Return (X, Y) of the center of cell containing provided text 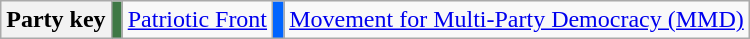
Patriotic Front (197, 20)
Movement for Multi-Party Democracy (MMD) (517, 20)
Party key (56, 20)
